Locate the cell with the specified text and output its [x, y] center coordinate. 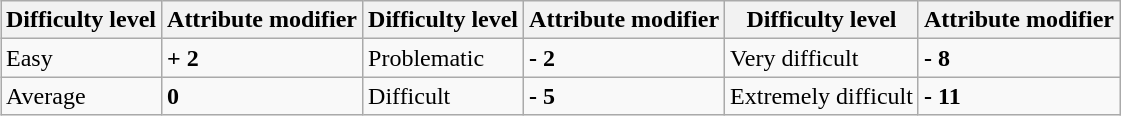
- 8 [1018, 58]
0 [262, 96]
Average [80, 96]
- 2 [624, 58]
Very difficult [822, 58]
Problematic [444, 58]
Easy [80, 58]
Difficult [444, 96]
- 5 [624, 96]
Extremely difficult [822, 96]
- 11 [1018, 96]
+ 2 [262, 58]
